Search for the cell housing the specified text and yield its [X, Y] center coordinate. 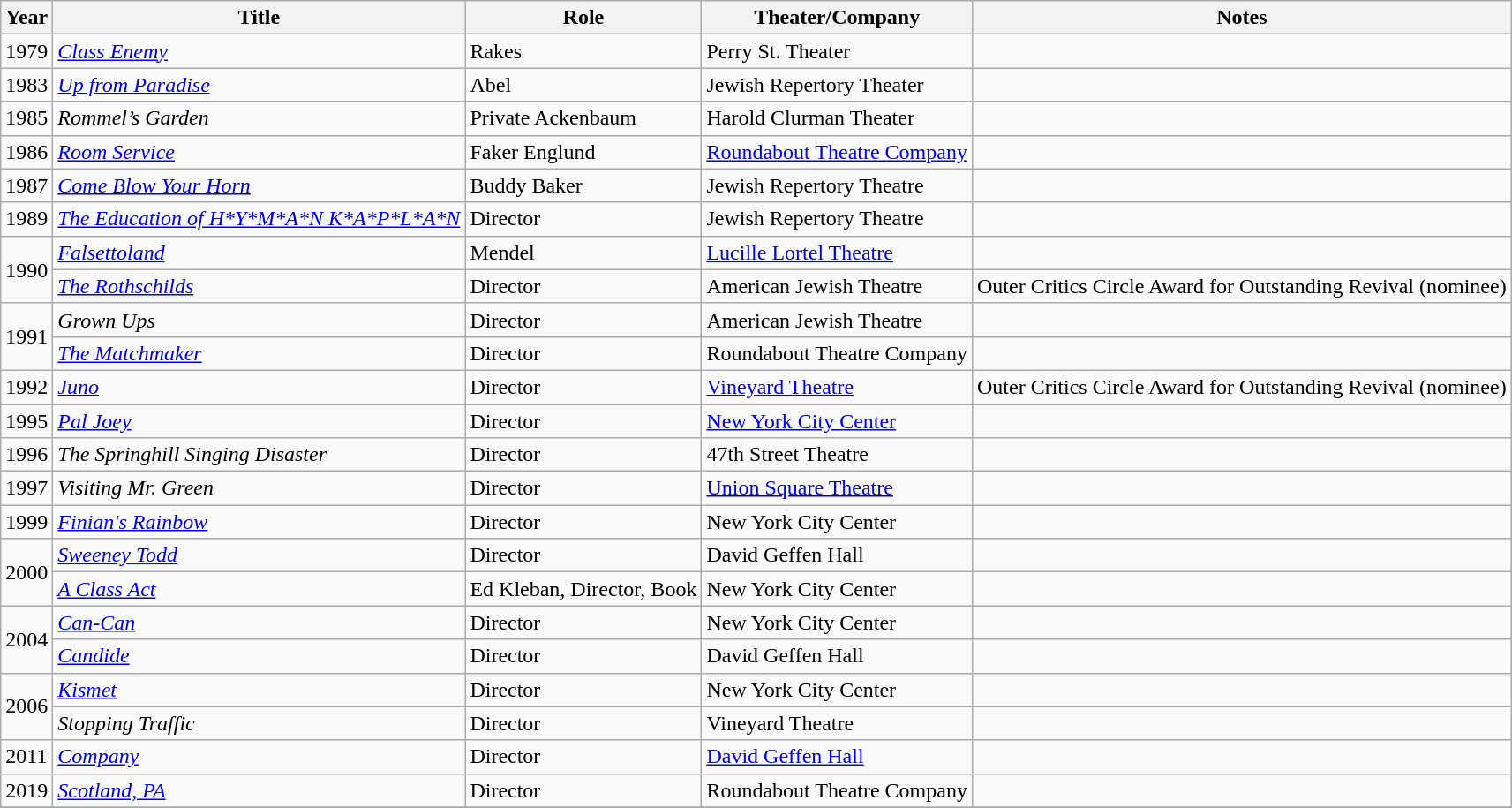
Candide [260, 656]
Title [260, 18]
Abel [583, 85]
Perry St. Theater [837, 51]
Rommel’s Garden [260, 118]
The Rothschilds [260, 286]
2000 [26, 572]
1999 [26, 522]
Lucille Lortel Theatre [837, 253]
Jewish Repertory Theater [837, 85]
Mendel [583, 253]
Ed Kleban, Director, Book [583, 589]
2006 [26, 706]
1990 [26, 269]
Class Enemy [260, 51]
1995 [26, 421]
Come Blow Your Horn [260, 185]
1986 [26, 152]
Theater/Company [837, 18]
Harold Clurman Theater [837, 118]
1992 [26, 387]
Room Service [260, 152]
The Education of H*Y*M*A*N K*A*P*L*A*N [260, 219]
1983 [26, 85]
Juno [260, 387]
Grown Ups [260, 320]
Faker Englund [583, 152]
1985 [26, 118]
Stopping Traffic [260, 723]
Pal Joey [260, 421]
1991 [26, 336]
Private Ackenbaum [583, 118]
Can-Can [260, 623]
Year [26, 18]
47th Street Theatre [837, 455]
The Springhill Singing Disaster [260, 455]
2011 [26, 757]
Visiting Mr. Green [260, 488]
The Matchmaker [260, 353]
1997 [26, 488]
2004 [26, 639]
2019 [26, 790]
Rakes [583, 51]
Union Square Theatre [837, 488]
1996 [26, 455]
Scotland, PA [260, 790]
Sweeney Todd [260, 555]
1989 [26, 219]
1987 [26, 185]
Finian's Rainbow [260, 522]
Kismet [260, 690]
A Class Act [260, 589]
Buddy Baker [583, 185]
Notes [1241, 18]
Falsettoland [260, 253]
Company [260, 757]
1979 [26, 51]
Up from Paradise [260, 85]
Role [583, 18]
